Detect which cell encompasses the target text, then output its (X, Y) center coordinate. 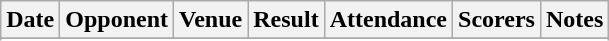
Date (30, 20)
Attendance (388, 20)
Notes (574, 20)
Result (286, 20)
Opponent (117, 20)
Venue (211, 20)
Scorers (497, 20)
